Search for the cell housing the specified text and yield its [X, Y] center coordinate. 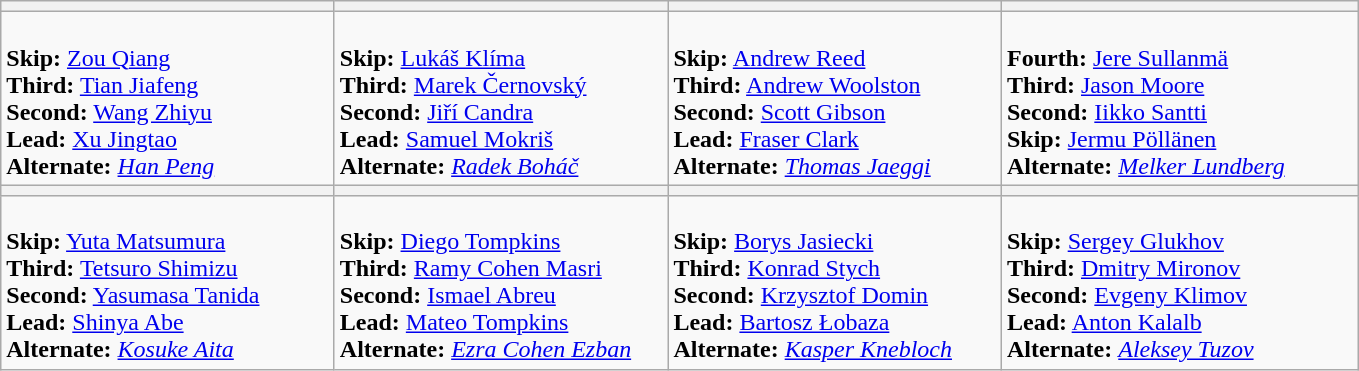
Skip: Andrew Reed Third: Andrew Woolston Second: Scott Gibson Lead: Fraser Clark Alternate: Thomas Jaeggi [835, 98]
Skip: Sergey Glukhov Third: Dmitry Mironov Second: Evgeny Klimov Lead: Anton Kalalb Alternate: Aleksey Tuzov [1179, 282]
Skip: Diego Tompkins Third: Ramy Cohen Masri Second: Ismael Abreu Lead: Mateo Tompkins Alternate: Ezra Cohen Ezban [501, 282]
Skip: Yuta Matsumura Third: Tetsuro Shimizu Second: Yasumasa Tanida Lead: Shinya Abe Alternate: Kosuke Aita [168, 282]
Skip: Lukáš Klíma Third: Marek Černovský Second: Jiří Candra Lead: Samuel Mokriš Alternate: Radek Boháč [501, 98]
Skip: Zou Qiang Third: Tian Jiafeng Second: Wang Zhiyu Lead: Xu Jingtao Alternate: Han Peng [168, 98]
Skip: Borys Jasiecki Third: Konrad Stych Second: Krzysztof Domin Lead: Bartosz Łobaza Alternate: Kasper Knebloch [835, 282]
Fourth: Jere Sullanmä Third: Jason Moore Second: Iikko Santti Skip: Jermu Pöllänen Alternate: Melker Lundberg [1179, 98]
